Locate the cell with the specified text and output its (X, Y) center coordinate. 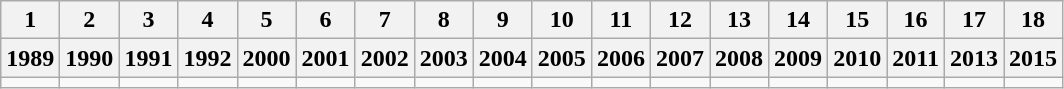
13 (740, 20)
2004 (502, 58)
2013 (974, 58)
9 (502, 20)
2011 (916, 58)
16 (916, 20)
18 (1034, 20)
1991 (148, 58)
8 (444, 20)
2015 (1034, 58)
2005 (562, 58)
2001 (326, 58)
17 (974, 20)
5 (266, 20)
7 (384, 20)
2010 (858, 58)
2008 (740, 58)
3 (148, 20)
2007 (680, 58)
14 (798, 20)
11 (620, 20)
12 (680, 20)
2003 (444, 58)
4 (208, 20)
2 (90, 20)
1 (30, 20)
1989 (30, 58)
15 (858, 20)
2006 (620, 58)
10 (562, 20)
2002 (384, 58)
1992 (208, 58)
2009 (798, 58)
6 (326, 20)
1990 (90, 58)
2000 (266, 58)
